Return the [x, y] coordinate for the center point of the cell that contains the specified text.  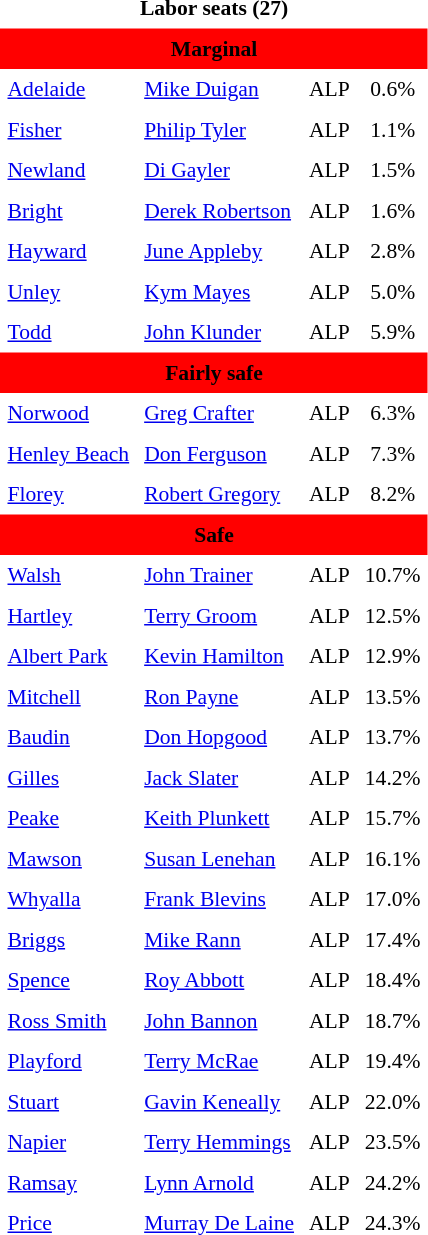
Hayward [68, 251]
19.4% [392, 1061]
1.1% [392, 129]
Ramsay [68, 1182]
12.9% [392, 656]
Fisher [68, 129]
Safe [214, 534]
Gilles [68, 777]
Lynn Arnold [220, 1182]
16.1% [392, 858]
5.0% [392, 291]
Robert Gregory [220, 494]
Gavin Keneally [220, 1101]
Derek Robertson [220, 210]
Todd [68, 332]
18.4% [392, 980]
10.7% [392, 575]
Mawson [68, 858]
Albert Park [68, 656]
Terry Groom [220, 615]
Mitchell [68, 696]
Jack Slater [220, 777]
Playford [68, 1061]
Baudin [68, 737]
Roy Abbott [220, 980]
Frank Blevins [220, 899]
22.0% [392, 1101]
Walsh [68, 575]
Mike Duigan [220, 89]
Keith Plunkett [220, 818]
John Klunder [220, 332]
24.2% [392, 1182]
17.0% [392, 899]
Greg Crafter [220, 413]
Kym Mayes [220, 291]
Don Ferguson [220, 453]
Fairly safe [214, 372]
0.6% [392, 89]
Kevin Hamilton [220, 656]
Ron Payne [220, 696]
2.8% [392, 251]
Newland [68, 170]
Adelaide [68, 89]
Susan Lenehan [220, 858]
13.5% [392, 696]
John Bannon [220, 1020]
15.7% [392, 818]
June Appleby [220, 251]
17.4% [392, 939]
13.7% [392, 737]
7.3% [392, 453]
Hartley [68, 615]
Stuart [68, 1101]
Napier [68, 1142]
Philip Tyler [220, 129]
Marginal [214, 48]
5.9% [392, 332]
23.5% [392, 1142]
Mike Rann [220, 939]
Spence [68, 980]
Di Gayler [220, 170]
Briggs [68, 939]
Peake [68, 818]
Norwood [68, 413]
Terry McRae [220, 1061]
Whyalla [68, 899]
Don Hopgood [220, 737]
8.2% [392, 494]
Terry Hemmings [220, 1142]
Florey [68, 494]
12.5% [392, 615]
Unley [68, 291]
1.6% [392, 210]
6.3% [392, 413]
1.5% [392, 170]
18.7% [392, 1020]
Henley Beach [68, 453]
14.2% [392, 777]
Bright [68, 210]
Ross Smith [68, 1020]
John Trainer [220, 575]
